Extract the [X, Y] coordinate from the center of the cell holding the provided text.  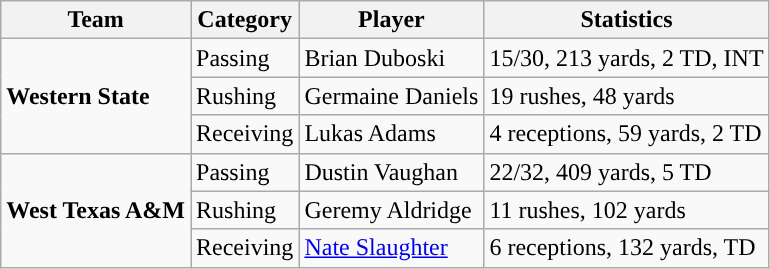
4 receptions, 59 yards, 2 TD [626, 134]
Player [392, 20]
19 rushes, 48 yards [626, 96]
Dustin Vaughan [392, 172]
Germaine Daniels [392, 96]
West Texas A&M [96, 210]
15/30, 213 yards, 2 TD, INT [626, 58]
Geremy Aldridge [392, 210]
Brian Duboski [392, 58]
Western State [96, 96]
22/32, 409 yards, 5 TD [626, 172]
6 receptions, 132 yards, TD [626, 248]
11 rushes, 102 yards [626, 210]
Statistics [626, 20]
Lukas Adams [392, 134]
Nate Slaughter [392, 248]
Category [244, 20]
Team [96, 20]
